Find where the given text appears and provide that cell's center as (X, Y) coordinate. 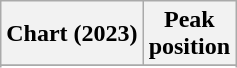
Peakposition (189, 34)
Chart (2023) (72, 34)
